Scan for the cell matching the given text and deliver its [x, y] coordinate at center. 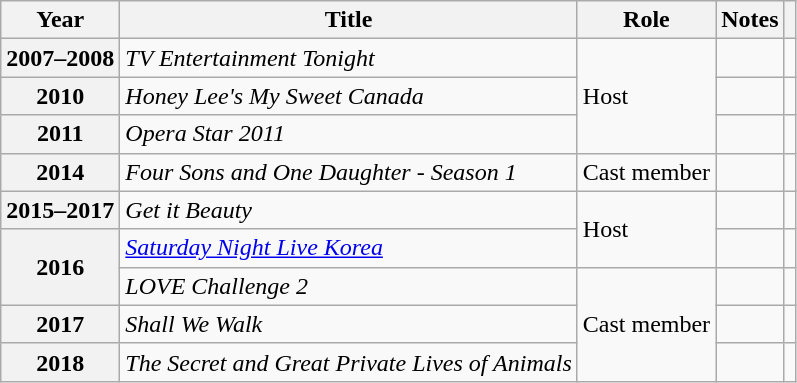
Saturday Night Live Korea [348, 248]
Get it Beauty [348, 210]
The Secret and Great Private Lives of Animals [348, 362]
Four Sons and One Daughter - Season 1 [348, 172]
2017 [60, 324]
2018 [60, 362]
Title [348, 20]
2010 [60, 96]
Honey Lee's My Sweet Canada [348, 96]
TV Entertainment Tonight [348, 58]
Opera Star 2011 [348, 134]
2015–2017 [60, 210]
2014 [60, 172]
Year [60, 20]
2016 [60, 267]
2007–2008 [60, 58]
2011 [60, 134]
LOVE Challenge 2 [348, 286]
Role [646, 20]
Shall We Walk [348, 324]
Notes [750, 20]
